Provide the [x, y] coordinate of the cell's center where the given text is located.  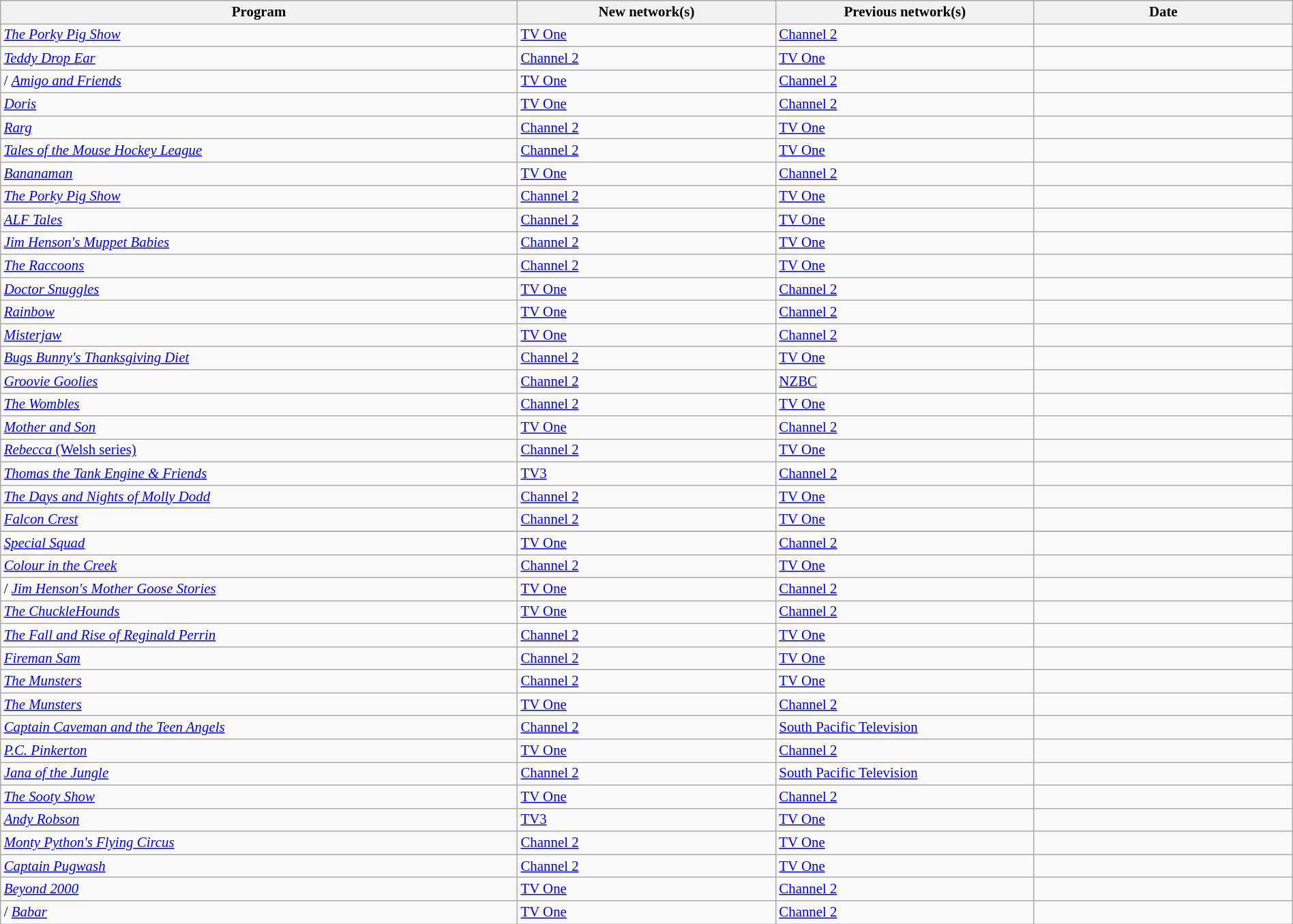
The Days and Nights of Molly Dodd [259, 496]
/ Amigo and Friends [259, 81]
Groovie Goolies [259, 381]
Bananaman [259, 174]
NZBC [904, 381]
ALF Tales [259, 220]
Andy Robson [259, 820]
Rarg [259, 128]
Teddy Drop Ear [259, 58]
Fireman Sam [259, 658]
Captain Pugwash [259, 866]
Falcon Crest [259, 520]
Rainbow [259, 312]
The Raccoons [259, 266]
P.C. Pinkerton [259, 751]
Mother and Son [259, 428]
Jana of the Jungle [259, 774]
Previous network(s) [904, 12]
The ChuckleHounds [259, 612]
New network(s) [646, 12]
Date [1163, 12]
Thomas the Tank Engine & Friends [259, 474]
Rebecca (Welsh series) [259, 451]
Monty Python's Flying Circus [259, 843]
The Wombles [259, 404]
Colour in the Creek [259, 566]
Beyond 2000 [259, 889]
/ Jim Henson's Mother Goose Stories [259, 589]
Tales of the Mouse Hockey League [259, 151]
Bugs Bunny's Thanksgiving Diet [259, 358]
Special Squad [259, 543]
The Fall and Rise of Reginald Perrin [259, 635]
Doctor Snuggles [259, 289]
Misterjaw [259, 335]
Program [259, 12]
/ Babar [259, 912]
Captain Caveman and the Teen Angels [259, 728]
The Sooty Show [259, 796]
Doris [259, 104]
Jim Henson's Muppet Babies [259, 243]
